From the cell containing the given text, extract its center point as (X, Y) coordinate. 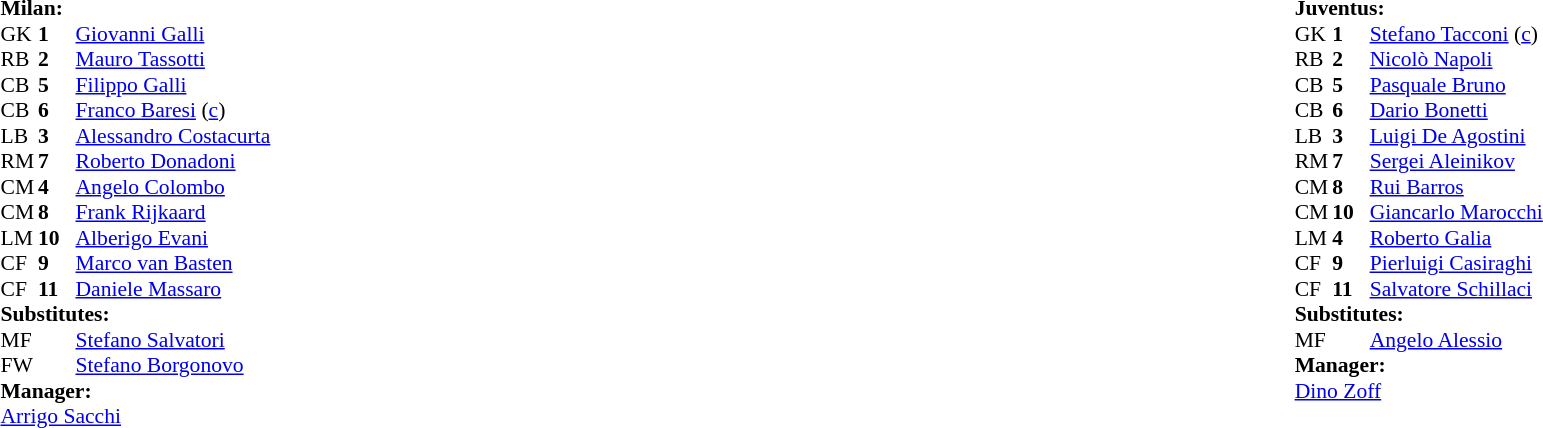
Angelo Alessio (1456, 340)
Marco van Basten (174, 263)
Alessandro Costacurta (174, 136)
Alberigo Evani (174, 238)
Sergei Aleinikov (1456, 161)
Dino Zoff (1419, 391)
Stefano Salvatori (174, 340)
Rui Barros (1456, 187)
Stefano Tacconi (c) (1456, 34)
Dario Bonetti (1456, 111)
FW (19, 365)
Luigi De Agostini (1456, 136)
Frank Rijkaard (174, 213)
Pasquale Bruno (1456, 85)
Roberto Galia (1456, 238)
Daniele Massaro (174, 289)
Filippo Galli (174, 85)
Nicolò Napoli (1456, 59)
Pierluigi Casiraghi (1456, 263)
Salvatore Schillaci (1456, 289)
Mauro Tassotti (174, 59)
Giovanni Galli (174, 34)
Franco Baresi (c) (174, 111)
Angelo Colombo (174, 187)
Giancarlo Marocchi (1456, 213)
Stefano Borgonovo (174, 365)
Roberto Donadoni (174, 161)
